For the text-containing cell, return its midpoint in [x, y] coordinate format. 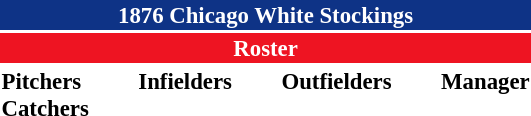
Roster [266, 48]
1876 Chicago White Stockings [266, 15]
